Extract the (X, Y) coordinate from the center of the cell holding the provided text.  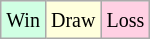
Win (24, 20)
Loss (126, 20)
Draw (72, 20)
